Find where the given text appears and provide that cell's center as (x, y) coordinate. 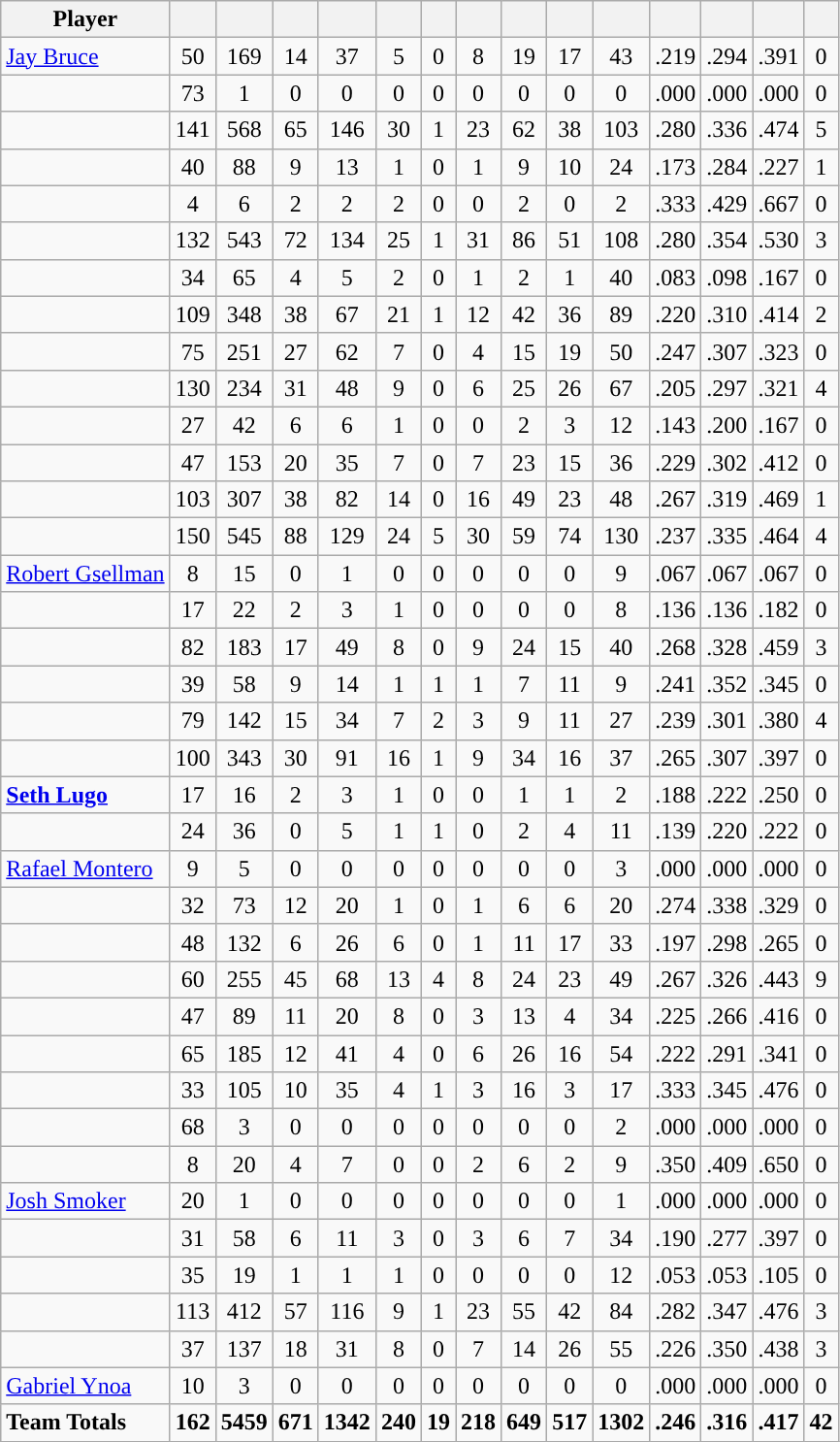
.310 (727, 314)
54 (621, 1053)
.083 (675, 278)
.277 (727, 1238)
.139 (675, 832)
Player (85, 19)
.474 (778, 130)
108 (621, 241)
.274 (675, 905)
.530 (778, 241)
51 (570, 241)
.328 (727, 647)
.347 (727, 1312)
.284 (727, 167)
.200 (727, 425)
Rafael Montero (85, 868)
.282 (675, 1312)
.336 (727, 130)
.650 (778, 1164)
Jay Bruce (85, 56)
.380 (778, 721)
86 (524, 241)
.294 (727, 56)
185 (244, 1053)
137 (244, 1349)
.225 (675, 1016)
84 (621, 1312)
.417 (778, 1423)
109 (192, 314)
1302 (621, 1423)
.301 (727, 721)
.416 (778, 1016)
Josh Smoker (85, 1201)
.354 (727, 241)
251 (244, 351)
.464 (778, 537)
.414 (778, 314)
.321 (778, 388)
218 (479, 1423)
.329 (778, 905)
.143 (675, 425)
649 (524, 1423)
22 (244, 610)
.316 (727, 1423)
91 (347, 758)
.409 (727, 1164)
Seth Lugo (85, 795)
60 (192, 979)
1342 (347, 1423)
.250 (778, 795)
5459 (244, 1423)
671 (295, 1423)
.241 (675, 684)
.227 (778, 167)
307 (244, 500)
234 (244, 388)
146 (347, 130)
.429 (727, 204)
.667 (778, 204)
74 (570, 537)
.291 (727, 1053)
150 (192, 537)
.246 (675, 1423)
.219 (675, 56)
134 (347, 241)
.239 (675, 721)
57 (295, 1312)
.335 (727, 537)
412 (244, 1312)
.302 (727, 463)
.237 (675, 537)
.338 (727, 905)
.323 (778, 351)
59 (524, 537)
.391 (778, 56)
.268 (675, 647)
543 (244, 241)
79 (192, 721)
72 (295, 241)
153 (244, 463)
.469 (778, 500)
45 (295, 979)
21 (398, 314)
100 (192, 758)
183 (244, 647)
343 (244, 758)
113 (192, 1312)
.197 (675, 942)
545 (244, 537)
.412 (778, 463)
41 (347, 1053)
Team Totals (85, 1423)
.190 (675, 1238)
Robert Gsellman (85, 574)
105 (244, 1091)
348 (244, 314)
.226 (675, 1349)
.352 (727, 684)
255 (244, 979)
.341 (778, 1053)
.298 (727, 942)
517 (570, 1423)
.438 (778, 1349)
.326 (727, 979)
32 (192, 905)
142 (244, 721)
.297 (727, 388)
43 (621, 56)
240 (398, 1423)
.182 (778, 610)
568 (244, 130)
.105 (778, 1275)
162 (192, 1423)
.443 (778, 979)
116 (347, 1312)
.098 (727, 278)
18 (295, 1349)
.229 (675, 463)
.459 (778, 647)
.247 (675, 351)
169 (244, 56)
.188 (675, 795)
129 (347, 537)
141 (192, 130)
39 (192, 684)
.173 (675, 167)
.266 (727, 1016)
75 (192, 351)
.319 (727, 500)
.205 (675, 388)
Gabriel Ynoa (85, 1386)
